For the text-containing cell, return its midpoint in [x, y] coordinate format. 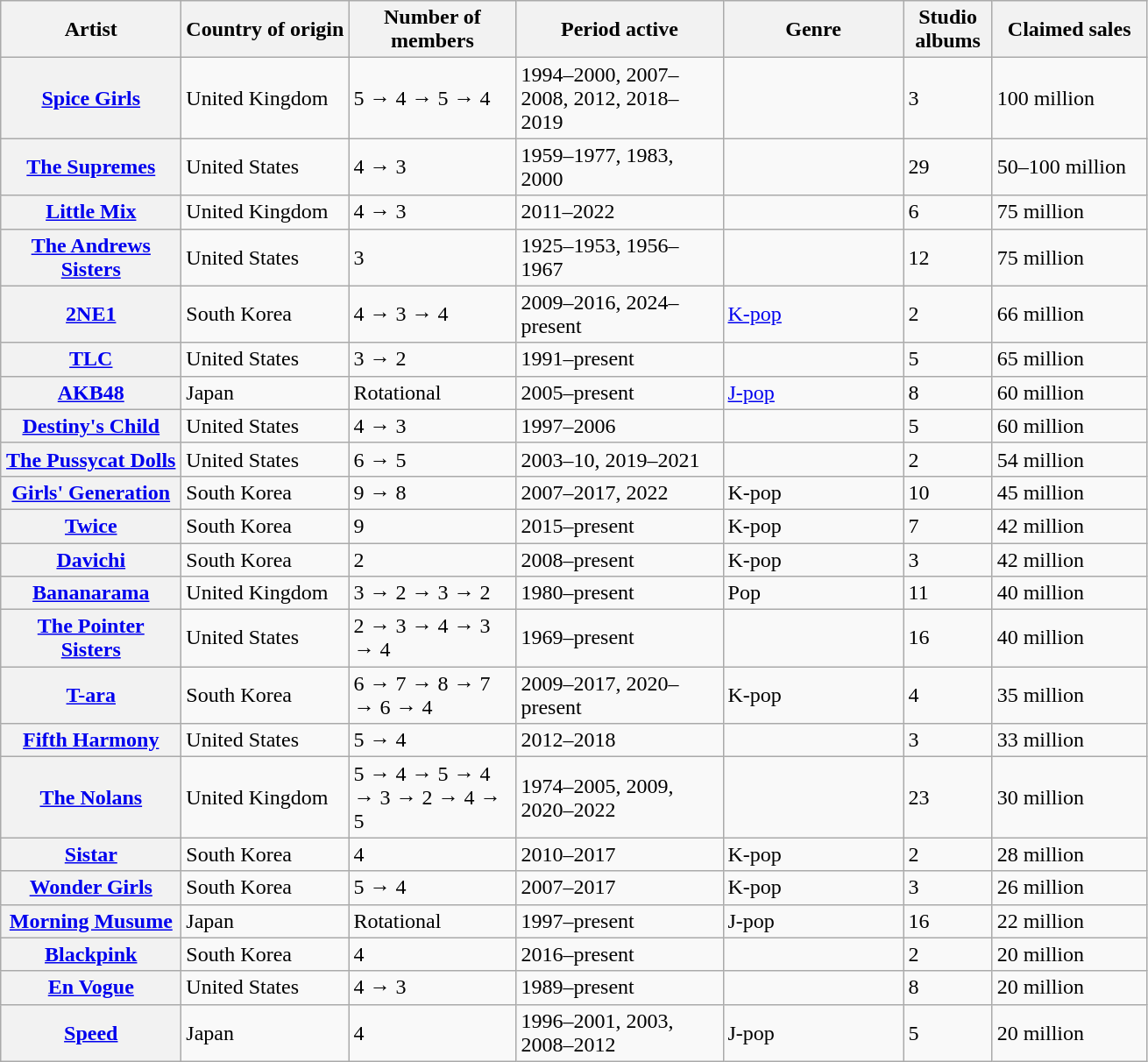
2016–present [620, 954]
Country of origin [265, 30]
54 million [1069, 459]
Genre [813, 30]
1980–present [620, 593]
2009–2017, 2020–present [620, 696]
2007–2017 [620, 888]
Studio albums [948, 30]
The Supremes [91, 166]
11 [948, 593]
The Pussycat Dolls [91, 459]
7 [948, 526]
Claimed sales [1069, 30]
The Nolans [91, 797]
2007–2017, 2022 [620, 492]
35 million [1069, 696]
1925–1953, 1956–1967 [620, 258]
2012–2018 [620, 740]
TLC [91, 359]
4 → 3 → 4 [433, 314]
12 [948, 258]
1989–present [620, 988]
1959–1977, 1983, 2000 [620, 166]
Artist [91, 30]
6 [948, 212]
Twice [91, 526]
Girls' Generation [91, 492]
22 million [1069, 921]
Spice Girls [91, 98]
30 million [1069, 797]
26 million [1069, 888]
6 → 7 → 8 → 7 → 6 → 4 [433, 696]
45 million [1069, 492]
2010–2017 [620, 854]
2009–2016, 2024–present [620, 314]
9 → 8 [433, 492]
En Vogue [91, 988]
2003–10, 2019–2021 [620, 459]
1969–present [620, 638]
The Pointer Sisters [91, 638]
T-ara [91, 696]
2015–present [620, 526]
AKB48 [91, 393]
2008–present [620, 560]
33 million [1069, 740]
Sistar [91, 854]
1974–2005, 2009, 2020–2022 [620, 797]
3 → 2 [433, 359]
Pop [813, 593]
Davichi [91, 560]
2005–present [620, 393]
Bananarama [91, 593]
50–100 million [1069, 166]
Morning Musume [91, 921]
23 [948, 797]
1994–2000, 2007–2008, 2012, 2018–2019 [620, 98]
5 → 4 → 5 → 4 [433, 98]
1991–present [620, 359]
29 [948, 166]
66 million [1069, 314]
Little Mix [91, 212]
Fifth Harmony [91, 740]
100 million [1069, 98]
Period active [620, 30]
Wonder Girls [91, 888]
The Andrews Sisters [91, 258]
2011–2022 [620, 212]
6 → 5 [433, 459]
Blackpink [91, 954]
9 [433, 526]
5 → 4 → 5 → 4 → 3 → 2 → 4 → 5 [433, 797]
1997–present [620, 921]
2NE1 [91, 314]
2 → 3 → 4 → 3 → 4 [433, 638]
1997–2006 [620, 426]
3 → 2 → 3 → 2 [433, 593]
Number of members [433, 30]
10 [948, 492]
Destiny's Child [91, 426]
28 million [1069, 854]
Speed [91, 1032]
1996–2001, 2003, 2008–2012 [620, 1032]
65 million [1069, 359]
